Identify which cell holds the provided text, then report its (x, y) central coordinate. 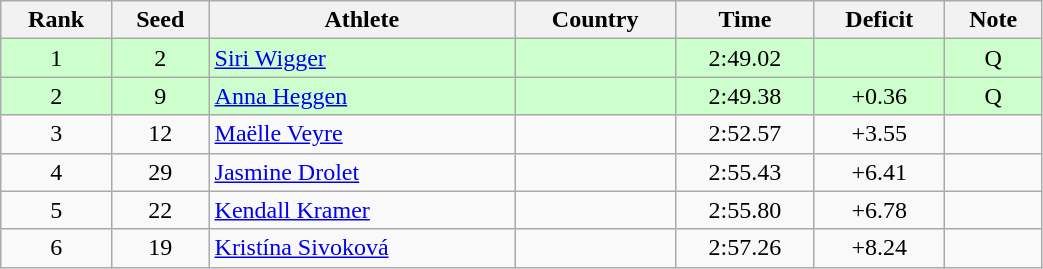
Time (745, 20)
Note (994, 20)
9 (161, 96)
Kristína Sivoková (362, 248)
2:57.26 (745, 248)
2:55.80 (745, 210)
22 (161, 210)
+6.78 (879, 210)
29 (161, 172)
19 (161, 248)
Deficit (879, 20)
2:55.43 (745, 172)
3 (56, 134)
2:52.57 (745, 134)
Seed (161, 20)
Athlete (362, 20)
5 (56, 210)
6 (56, 248)
+0.36 (879, 96)
12 (161, 134)
1 (56, 58)
+6.41 (879, 172)
Maëlle Veyre (362, 134)
2:49.38 (745, 96)
Country (594, 20)
4 (56, 172)
2:49.02 (745, 58)
Jasmine Drolet (362, 172)
Siri Wigger (362, 58)
Anna Heggen (362, 96)
+3.55 (879, 134)
Kendall Kramer (362, 210)
Rank (56, 20)
+8.24 (879, 248)
